Search for the cell housing the specified text and yield its [x, y] center coordinate. 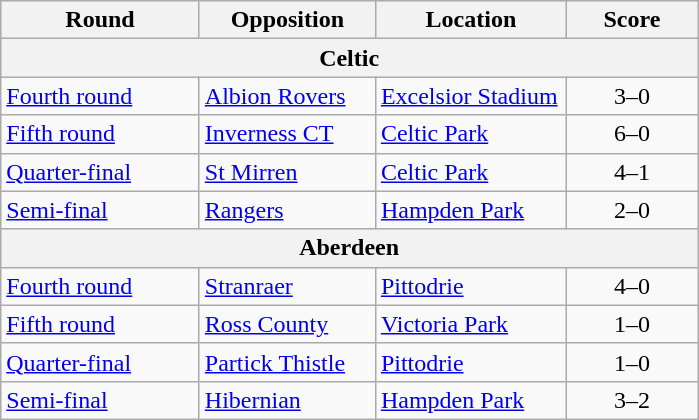
2–0 [632, 210]
Score [632, 20]
Rangers [287, 210]
St Mirren [287, 172]
Opposition [287, 20]
Stranraer [287, 286]
4–0 [632, 286]
Celtic [350, 58]
Partick Thistle [287, 362]
Ross County [287, 324]
Albion Rovers [287, 96]
Excelsior Stadium [470, 96]
3–0 [632, 96]
6–0 [632, 134]
Location [470, 20]
Round [100, 20]
Inverness CT [287, 134]
4–1 [632, 172]
Hibernian [287, 400]
Victoria Park [470, 324]
Aberdeen [350, 248]
3–2 [632, 400]
